Pinpoint the cell where the given text exists, returning its [X, Y] midpoint coordinate. 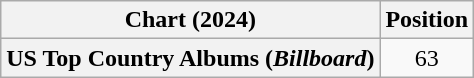
Chart (2024) [190, 20]
63 [427, 58]
US Top Country Albums (Billboard) [190, 58]
Position [427, 20]
